Provide the (X, Y) coordinate of the cell's center where the given text is located.  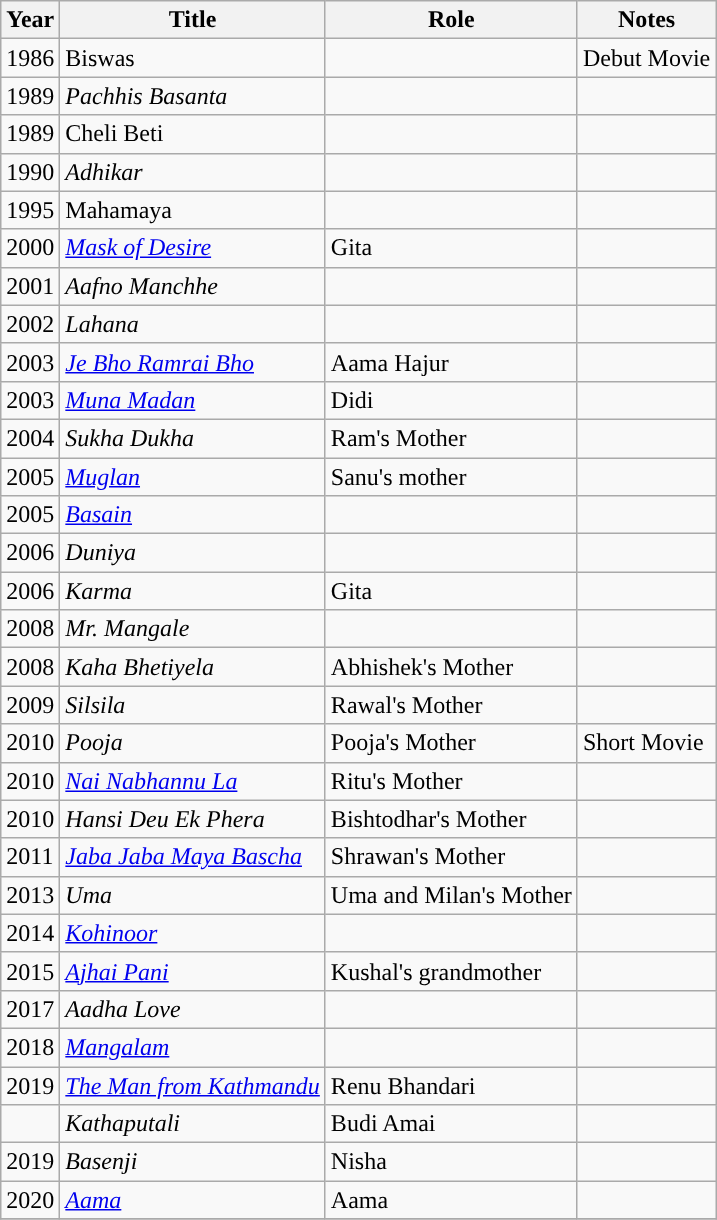
Mahamaya (193, 210)
2002 (30, 324)
Notes (646, 20)
Debut Movie (646, 58)
Adhikar (193, 172)
2020 (30, 1200)
1986 (30, 58)
Uma and Milan's Mother (451, 895)
2009 (30, 705)
Aafno Manchhe (193, 286)
Basenji (193, 1162)
Duniya (193, 553)
2001 (30, 286)
Kushal's grandmother (451, 971)
Renu Bhandari (451, 1085)
Kohinoor (193, 933)
Aama Hajur (451, 362)
Abhishek's Mother (451, 667)
Uma (193, 895)
Pooja (193, 743)
Kathaputali (193, 1124)
2018 (30, 1047)
Rawal's Mother (451, 705)
Silsila (193, 705)
Muna Madan (193, 400)
Kaha Bhetiyela (193, 667)
Bishtodhar's Mother (451, 819)
Jaba Jaba Maya Bascha (193, 857)
Sukha Dukha (193, 438)
Je Bho Ramrai Bho (193, 362)
2000 (30, 248)
Ritu's Mother (451, 781)
Short Movie (646, 743)
Cheli Beti (193, 134)
2015 (30, 971)
1995 (30, 210)
Budi Amai (451, 1124)
Pachhis Basanta (193, 96)
Role (451, 20)
2013 (30, 895)
Basain (193, 515)
Hansi Deu Ek Phera (193, 819)
2017 (30, 1009)
Year (30, 20)
Mr. Mangale (193, 629)
Title (193, 20)
Biswas (193, 58)
Sanu's mother (451, 477)
Pooja's Mother (451, 743)
Aadha Love (193, 1009)
Nai Nabhannu La (193, 781)
The Man from Kathmandu (193, 1085)
Shrawan's Mother (451, 857)
Ajhai Pani (193, 971)
2004 (30, 438)
Mangalam (193, 1047)
Didi (451, 400)
Muglan (193, 477)
Lahana (193, 324)
Ram's Mother (451, 438)
1990 (30, 172)
Karma (193, 591)
Nisha (451, 1162)
2014 (30, 933)
Mask of Desire (193, 248)
2011 (30, 857)
